Extract the [x, y] coordinate from the center of the cell holding the provided text.  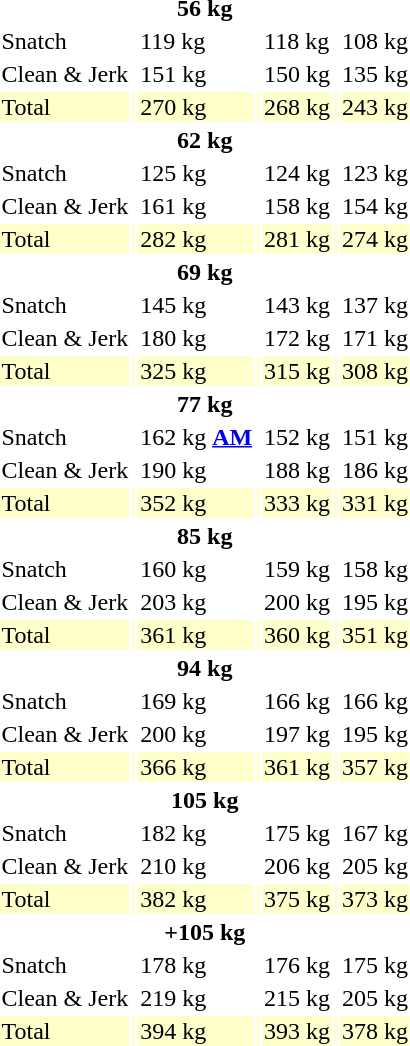
352 kg [196, 503]
123 kg [376, 173]
378 kg [376, 1031]
108 kg [376, 41]
135 kg [376, 74]
161 kg [196, 206]
160 kg [196, 569]
203 kg [196, 602]
145 kg [196, 305]
150 kg [298, 74]
186 kg [376, 470]
268 kg [298, 107]
176 kg [298, 965]
210 kg [196, 866]
375 kg [298, 899]
281 kg [298, 239]
62 kg [205, 140]
169 kg [196, 701]
162 kg AM [196, 437]
159 kg [298, 569]
182 kg [196, 833]
331 kg [376, 503]
215 kg [298, 998]
125 kg [196, 173]
119 kg [196, 41]
274 kg [376, 239]
366 kg [196, 767]
77 kg [205, 404]
333 kg [298, 503]
118 kg [298, 41]
137 kg [376, 305]
357 kg [376, 767]
180 kg [196, 338]
94 kg [205, 668]
172 kg [298, 338]
167 kg [376, 833]
282 kg [196, 239]
325 kg [196, 371]
360 kg [298, 635]
382 kg [196, 899]
+105 kg [205, 932]
178 kg [196, 965]
188 kg [298, 470]
243 kg [376, 107]
351 kg [376, 635]
154 kg [376, 206]
270 kg [196, 107]
394 kg [196, 1031]
105 kg [205, 800]
171 kg [376, 338]
190 kg [196, 470]
143 kg [298, 305]
85 kg [205, 536]
69 kg [205, 272]
152 kg [298, 437]
219 kg [196, 998]
124 kg [298, 173]
393 kg [298, 1031]
206 kg [298, 866]
197 kg [298, 734]
315 kg [298, 371]
308 kg [376, 371]
373 kg [376, 899]
